For the text-containing cell, return its midpoint in (x, y) coordinate format. 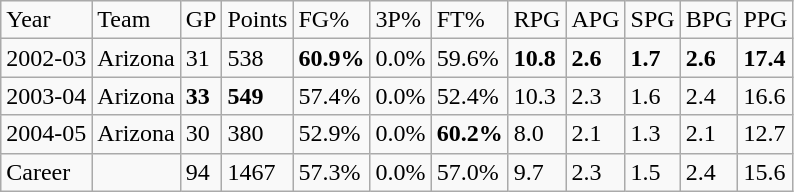
2002-03 (46, 58)
GP (201, 20)
2003-04 (46, 96)
10.8 (537, 58)
12.7 (766, 134)
33 (201, 96)
9.7 (537, 172)
3P% (400, 20)
2004-05 (46, 134)
8.0 (537, 134)
1467 (258, 172)
1.6 (652, 96)
57.3% (332, 172)
31 (201, 58)
1.7 (652, 58)
BPG (709, 20)
Year (46, 20)
57.0% (470, 172)
1.5 (652, 172)
549 (258, 96)
15.6 (766, 172)
16.6 (766, 96)
10.3 (537, 96)
538 (258, 58)
59.6% (470, 58)
17.4 (766, 58)
FG% (332, 20)
Career (46, 172)
1.3 (652, 134)
APG (596, 20)
57.4% (332, 96)
60.9% (332, 58)
PPG (766, 20)
94 (201, 172)
SPG (652, 20)
60.2% (470, 134)
RPG (537, 20)
FT% (470, 20)
30 (201, 134)
52.4% (470, 96)
52.9% (332, 134)
380 (258, 134)
Points (258, 20)
Team (136, 20)
